Determine the [x, y] coordinate at the center of the cell enclosing the given text.  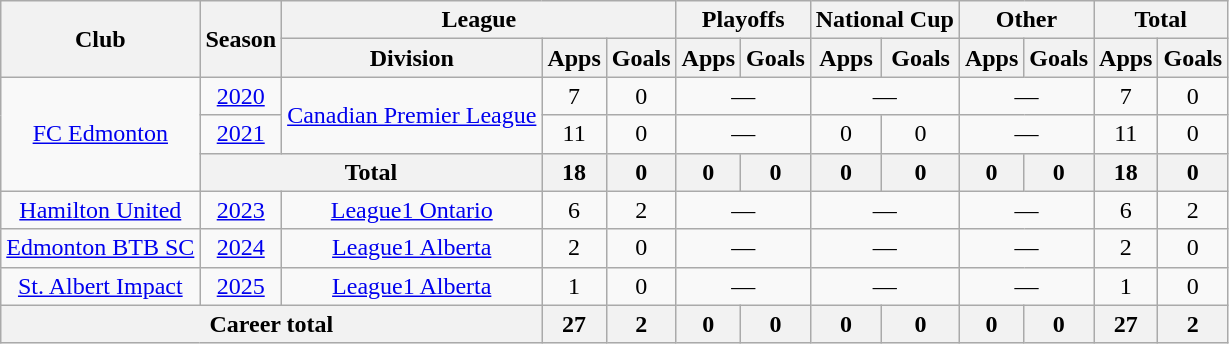
Season [241, 39]
Edmonton BTB SC [100, 248]
Club [100, 39]
Hamilton United [100, 210]
2020 [241, 96]
2025 [241, 286]
FC Edmonton [100, 134]
National Cup [884, 20]
Career total [272, 324]
2021 [241, 134]
League1 Ontario [412, 210]
Canadian Premier League [412, 115]
Other [1026, 20]
Playoffs [743, 20]
St. Albert Impact [100, 286]
2023 [241, 210]
League [479, 20]
Division [412, 58]
2024 [241, 248]
